Determine the [x, y] coordinate at the center of the cell enclosing the given text.  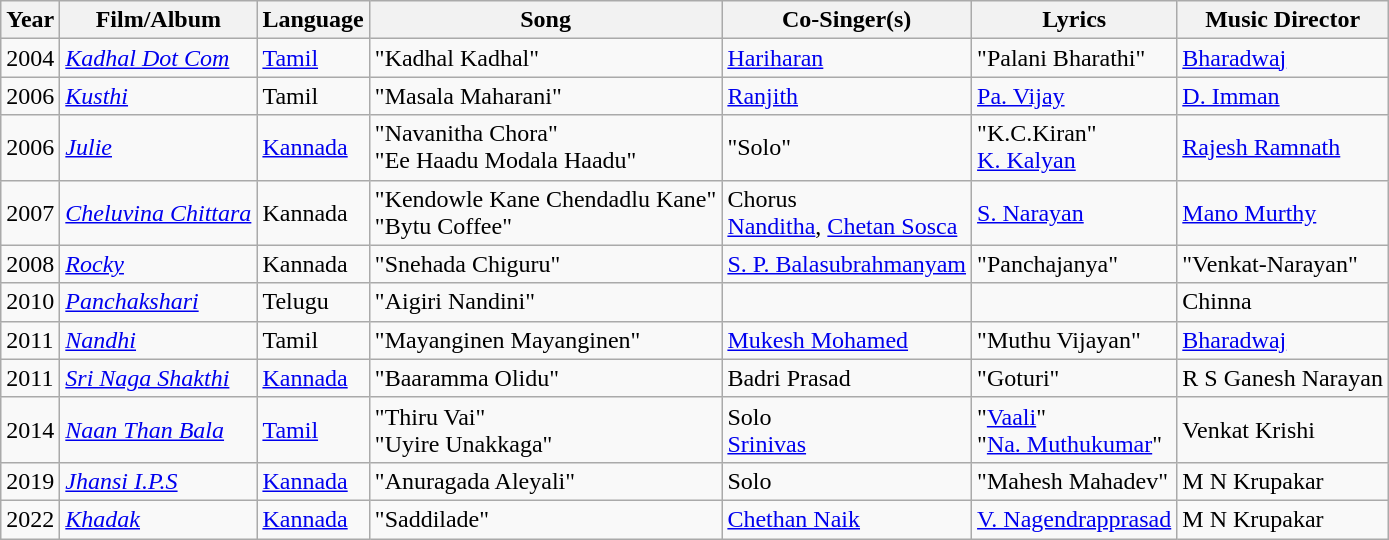
"Muthu Vijayan" [1074, 340]
"Kadhal Kadhal" [546, 58]
"Anuragada Aleyali" [546, 481]
"K.C.Kiran"K. Kalyan [1074, 148]
"Panchajanya" [1074, 264]
2010 [30, 302]
Kadhal Dot Com [158, 58]
"Baaramma Olidu" [546, 378]
Lyrics [1074, 20]
Hariharan [847, 58]
"Palani Bharathi" [1074, 58]
ChorusNanditha, Chetan Sosca [847, 212]
"Aigiri Nandini" [546, 302]
2004 [30, 58]
"Thiru Vai""Uyire Unakkaga" [546, 430]
"Saddilade" [546, 519]
Cheluvina Chittara [158, 212]
Khadak [158, 519]
"Vaali""Na. Muthukumar" [1074, 430]
2022 [30, 519]
S. Narayan [1074, 212]
Pa. Vijay [1074, 96]
Kusthi [158, 96]
SoloSrinivas [847, 430]
2008 [30, 264]
2007 [30, 212]
"Goturi" [1074, 378]
S. P. Balasubrahmanyam [847, 264]
Chinna [1283, 302]
"Masala Maharani" [546, 96]
Julie [158, 148]
"Navanitha Chora""Ee Haadu Modala Haadu" [546, 148]
Song [546, 20]
"Venkat-Narayan" [1283, 264]
Music Director [1283, 20]
Co-Singer(s) [847, 20]
Jhansi I.P.S [158, 481]
D. Imman [1283, 96]
Chethan Naik [847, 519]
"Snehada Chiguru" [546, 264]
Badri Prasad [847, 378]
Sri Naga Shakthi [158, 378]
"Kendowle Kane Chendadlu Kane""Bytu Coffee" [546, 212]
Solo [847, 481]
Year [30, 20]
Language [313, 20]
Naan Than Bala [158, 430]
Mano Murthy [1283, 212]
Film/Album [158, 20]
Rajesh Ramnath [1283, 148]
2014 [30, 430]
V. Nagendrapprasad [1074, 519]
Rocky [158, 264]
Panchakshari [158, 302]
"Solo" [847, 148]
Nandhi [158, 340]
Telugu [313, 302]
"Mahesh Mahadev" [1074, 481]
"Mayanginen Mayanginen" [546, 340]
2019 [30, 481]
Ranjith [847, 96]
Mukesh Mohamed [847, 340]
Venkat Krishi [1283, 430]
R S Ganesh Narayan [1283, 378]
